Search for the cell housing the specified text and yield its [X, Y] center coordinate. 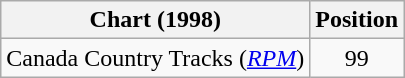
Chart (1998) [156, 20]
99 [357, 58]
Canada Country Tracks (RPM) [156, 58]
Position [357, 20]
